Return (x, y) of the center of cell containing provided text 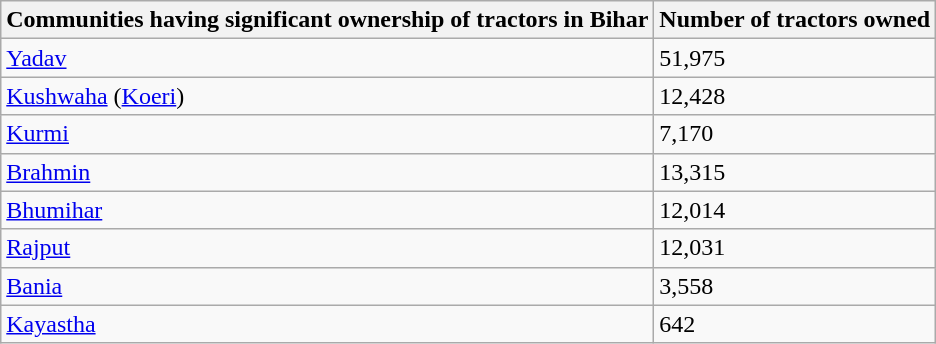
Kurmi (328, 134)
13,315 (795, 172)
Rajput (328, 248)
Communities having significant ownership of tractors in Bihar (328, 20)
Yadav (328, 58)
Kayastha (328, 324)
Brahmin (328, 172)
Bhumihar (328, 210)
51,975 (795, 58)
Bania (328, 286)
Kushwaha (Koeri) (328, 96)
12,014 (795, 210)
12,428 (795, 96)
642 (795, 324)
3,558 (795, 286)
Number of tractors owned (795, 20)
12,031 (795, 248)
7,170 (795, 134)
